Scan for the cell matching the given text and deliver its [x, y] coordinate at center. 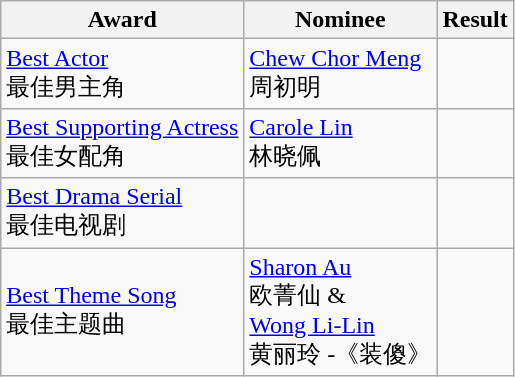
Chew Chor Meng 周初明 [340, 74]
Sharon Au 欧菁仙 & Wong Li-Lin 黄丽玲 -《装傻》 [340, 312]
Best Drama Serial 最佳电视剧 [122, 213]
Nominee [340, 20]
Best Actor 最佳男主角 [122, 74]
Best Theme Song 最佳主题曲 [122, 312]
Result [475, 20]
Award [122, 20]
Carole Lin 林晓佩 [340, 143]
Best Supporting Actress 最佳女配角 [122, 143]
